For the text-containing cell, return its midpoint in [x, y] coordinate format. 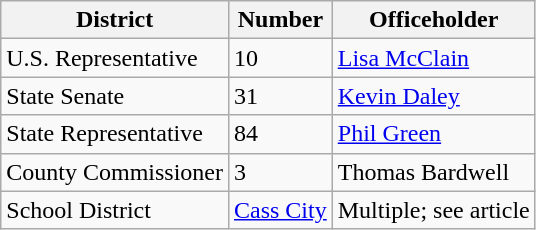
31 [280, 96]
Kevin Daley [434, 96]
Multiple; see article [434, 210]
U.S. Representative [115, 58]
Officeholder [434, 20]
10 [280, 58]
84 [280, 134]
School District [115, 210]
Number [280, 20]
Phil Green [434, 134]
3 [280, 172]
District [115, 20]
State Representative [115, 134]
Thomas Bardwell [434, 172]
State Senate [115, 96]
Lisa McClain [434, 58]
County Commissioner [115, 172]
Cass City [280, 210]
